Determine the [X, Y] coordinate at the center of the cell enclosing the given text.  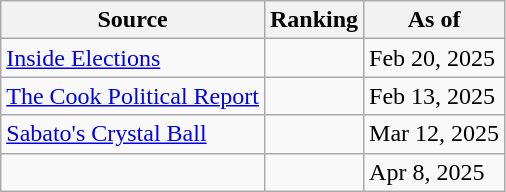
Inside Elections [133, 58]
Feb 20, 2025 [434, 58]
Source [133, 20]
As of [434, 20]
Apr 8, 2025 [434, 172]
Ranking [314, 20]
Feb 13, 2025 [434, 96]
The Cook Political Report [133, 96]
Mar 12, 2025 [434, 134]
Sabato's Crystal Ball [133, 134]
